Capture the cell that displays the provided text and extract its [X, Y] central coordinate. 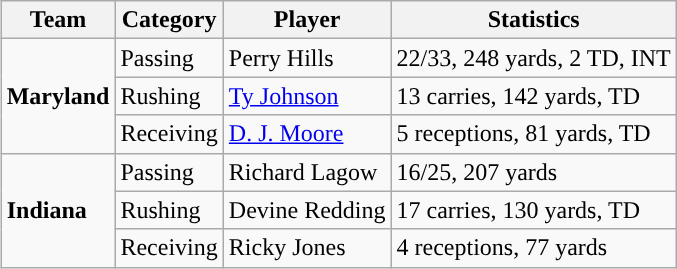
4 receptions, 77 yards [534, 248]
17 carries, 130 yards, TD [534, 210]
Indiana [58, 210]
22/33, 248 yards, 2 TD, INT [534, 58]
Ricky Jones [307, 248]
D. J. Moore [307, 134]
Team [58, 20]
Ty Johnson [307, 96]
Category [169, 20]
Devine Redding [307, 210]
Richard Lagow [307, 172]
13 carries, 142 yards, TD [534, 96]
Perry Hills [307, 58]
Statistics [534, 20]
16/25, 207 yards [534, 172]
Player [307, 20]
5 receptions, 81 yards, TD [534, 134]
Maryland [58, 96]
